For the text-containing cell, return its midpoint in [x, y] coordinate format. 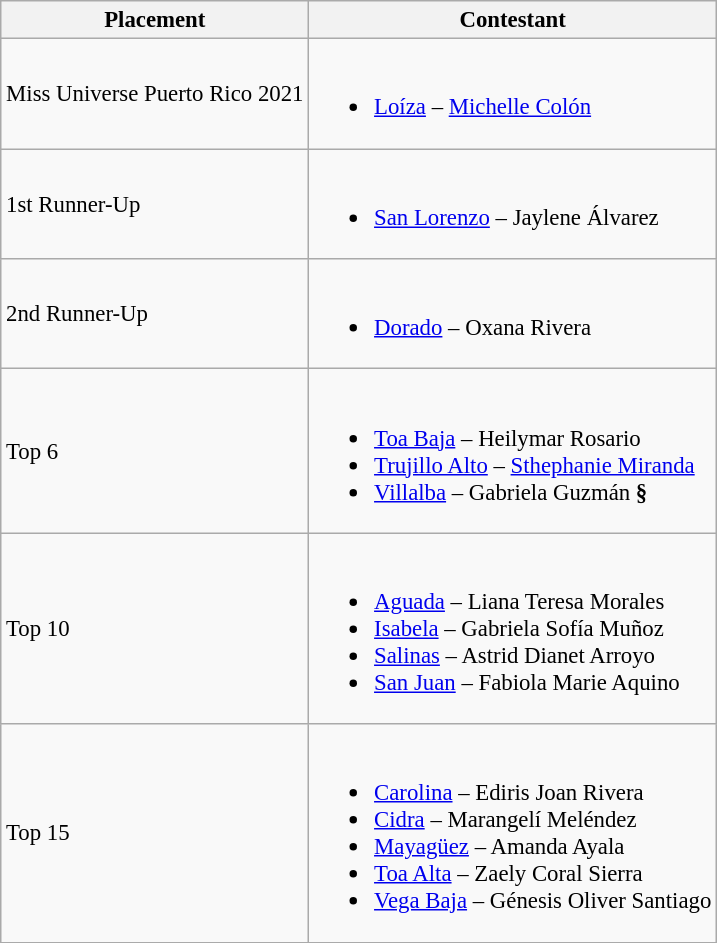
San Lorenzo – Jaylene Álvarez [513, 204]
Top 10 [155, 628]
Miss Universe Puerto Rico 2021 [155, 94]
1st Runner-Up [155, 204]
Placement [155, 20]
Contestant [513, 20]
Carolina – Ediris Joan RiveraCidra – Marangelí MeléndezMayagüez – Amanda AyalaToa Alta – Zaely Coral SierraVega Baja – Génesis Oliver Santiago [513, 833]
Loíza – Michelle Colón [513, 94]
Toa Baja – Heilymar RosarioTrujillo Alto – Sthephanie MirandaVillalba – Gabriela Guzmán § [513, 451]
Dorado – Oxana Rivera [513, 314]
Aguada – Liana Teresa MoralesIsabela – Gabriela Sofía MuñozSalinas – Astrid Dianet ArroyoSan Juan – Fabiola Marie Aquino [513, 628]
Top 15 [155, 833]
Top 6 [155, 451]
2nd Runner-Up [155, 314]
